Extract the (x, y) coordinate from the center of the cell holding the provided text.  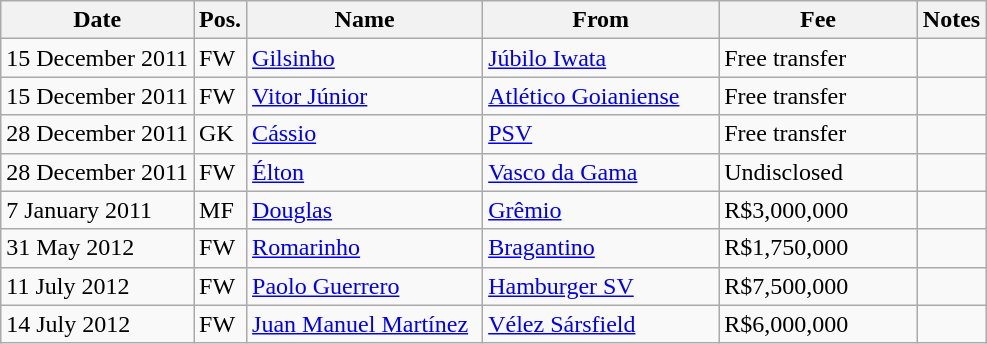
From (601, 20)
Vélez Sársfield (601, 324)
Élton (365, 172)
Name (365, 20)
Bragantino (601, 248)
Juan Manuel Martínez (365, 324)
Hamburger SV (601, 286)
R$3,000,000 (818, 210)
GK (220, 134)
Date (98, 20)
Atlético Goianiense (601, 96)
11 July 2012 (98, 286)
R$7,500,000 (818, 286)
31 May 2012 (98, 248)
Júbilo Iwata (601, 58)
Gilsinho (365, 58)
7 January 2011 (98, 210)
Undisclosed (818, 172)
Cássio (365, 134)
R$1,750,000 (818, 248)
MF (220, 210)
Paolo Guerrero (365, 286)
R$6,000,000 (818, 324)
Fee (818, 20)
Vitor Júnior (365, 96)
Notes (951, 20)
Grêmio (601, 210)
Pos. (220, 20)
Douglas (365, 210)
PSV (601, 134)
Romarinho (365, 248)
Vasco da Gama (601, 172)
14 July 2012 (98, 324)
